Search for the cell housing the specified text and yield its [x, y] center coordinate. 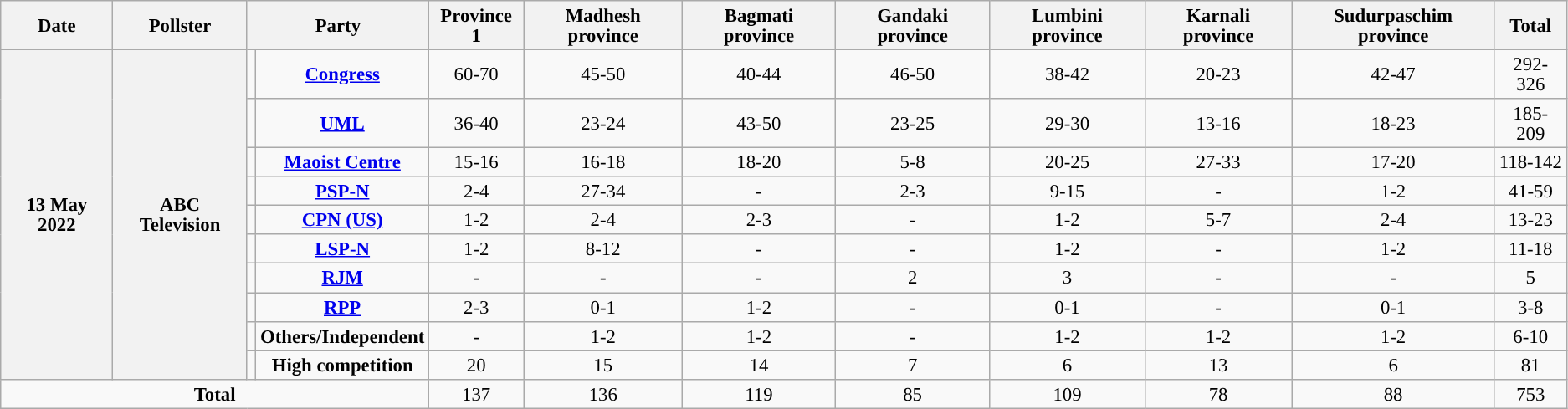
Sudurpaschim province [1393, 25]
20 [477, 365]
Congress [343, 75]
23-24 [603, 124]
Madhesh province [603, 25]
38-42 [1068, 75]
CPN (US) [343, 221]
13-16 [1218, 124]
29-30 [1068, 124]
41-59 [1530, 191]
109 [1068, 393]
85 [912, 393]
RJM [343, 278]
9-15 [1068, 191]
118-142 [1530, 162]
136 [603, 393]
27-34 [603, 191]
18-20 [759, 162]
Date [57, 25]
2 [912, 278]
18-23 [1393, 124]
5-8 [912, 162]
5-7 [1218, 221]
Pollster [180, 25]
13 May 2022 [57, 215]
45-50 [603, 75]
292-326 [1530, 75]
43-50 [759, 124]
5 [1530, 278]
High competition [343, 365]
46-50 [912, 75]
119 [759, 393]
36-40 [477, 124]
17-20 [1393, 162]
6-10 [1530, 336]
LSP-N [343, 249]
16-18 [603, 162]
UML [343, 124]
13-23 [1530, 221]
137 [477, 393]
40-44 [759, 75]
Gandaki province [912, 25]
Maoist Centre [343, 162]
11-18 [1530, 249]
15 [603, 365]
27-33 [1218, 162]
23-25 [912, 124]
185-209 [1530, 124]
81 [1530, 365]
ABC Television [180, 215]
3-8 [1530, 308]
Lumbini province [1068, 25]
Karnali province [1218, 25]
7 [912, 365]
Bagmati province [759, 25]
88 [1393, 393]
20-23 [1218, 75]
78 [1218, 393]
60-70 [477, 75]
8-12 [603, 249]
42-47 [1393, 75]
13 [1218, 365]
753 [1530, 393]
RPP [343, 308]
3 [1068, 278]
Province 1 [477, 25]
14 [759, 365]
15-16 [477, 162]
20-25 [1068, 162]
Others/Independent [343, 336]
Party [338, 25]
PSP-N [343, 191]
